Detect which cell encompasses the target text, then output its [X, Y] center coordinate. 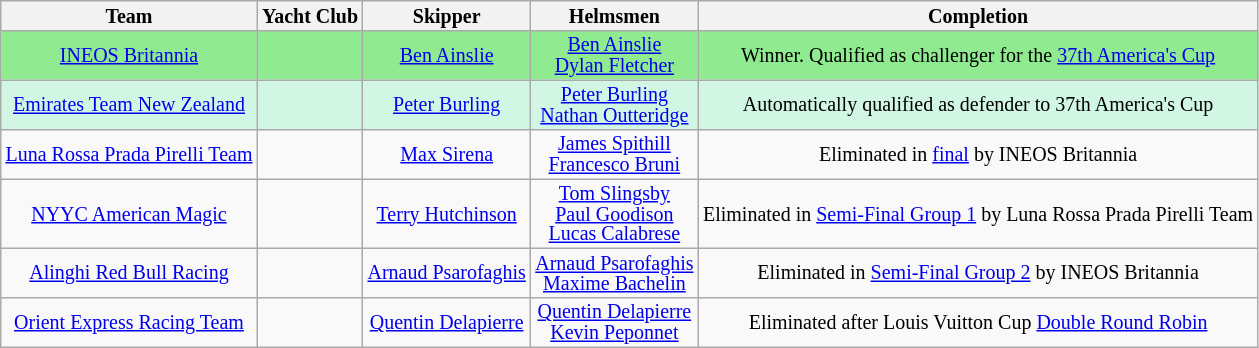
Tom Slingsby Paul Goodison Lucas Calabrese [615, 214]
Eliminated in Semi-Final Group 2 by INEOS Britannia [978, 272]
James Spithill Francesco Bruni [615, 154]
Eliminated in final by INEOS Britannia [978, 154]
Ben Ainslie Dylan Fletcher [615, 56]
INEOS Britannia [129, 56]
Eliminated after Louis Vuitton Cup Double Round Robin [978, 322]
Orient Express Racing Team [129, 322]
Arnaud Psarofaghis Maxime Bachelin [615, 272]
Skipper [447, 16]
Luna Rossa Prada Pirelli Team [129, 154]
Arnaud Psarofaghis [447, 272]
Quentin Delapierre [447, 322]
Winner. Qualified as challenger for the 37th America's Cup [978, 56]
Ben Ainslie [447, 56]
Alinghi Red Bull Racing [129, 272]
Team [129, 16]
Completion [978, 16]
Peter Burling [447, 104]
Emirates Team New Zealand [129, 104]
Eliminated in Semi-Final Group 1 by Luna Rossa Prada Pirelli Team [978, 214]
Max Sirena [447, 154]
Yacht Club [310, 16]
Quentin Delapierre Kevin Peponnet [615, 322]
Automatically qualified as defender to 37th America's Cup [978, 104]
Peter Burling Nathan Outteridge [615, 104]
Helmsmen [615, 16]
NYYC American Magic [129, 214]
Terry Hutchinson [447, 214]
